Output the [x, y] coordinate of the center of the cell containing the given text.  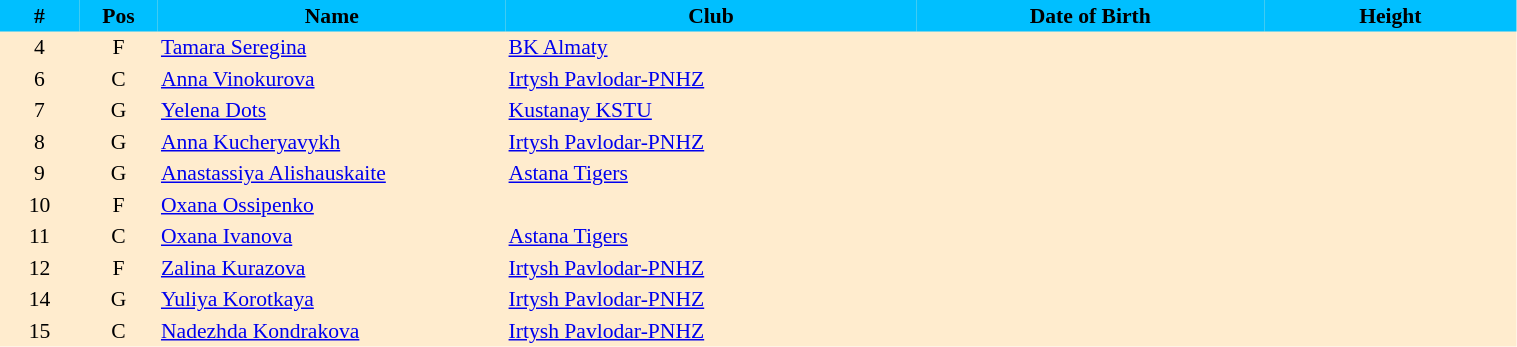
Nadezhda Kondrakova [332, 331]
Kustanay KSTU [712, 110]
# [40, 16]
Name [332, 16]
Club [712, 16]
14 [40, 300]
11 [40, 236]
12 [40, 268]
7 [40, 110]
Yuliya Korotkaya [332, 300]
Pos [118, 16]
Yelena Dots [332, 110]
Anastassiya Alishauskaite [332, 174]
6 [40, 79]
Anna Kucheryavykh [332, 142]
Oxana Ivanova [332, 236]
Oxana Ossipenko [332, 205]
BK Almaty [712, 48]
Date of Birth [1090, 16]
Height [1390, 16]
4 [40, 48]
15 [40, 331]
Zalina Kurazova [332, 268]
8 [40, 142]
10 [40, 205]
9 [40, 174]
Anna Vinokurova [332, 79]
Tamara Seregina [332, 48]
